Pinpoint the cell where the given text exists, returning its (X, Y) midpoint coordinate. 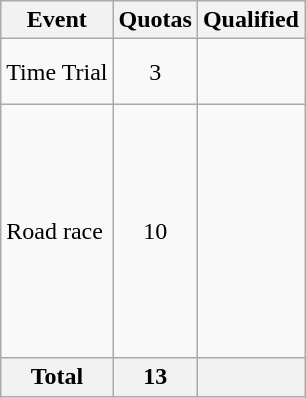
Qualified (250, 20)
Quotas (155, 20)
13 (155, 377)
Event (57, 20)
Time Trial (57, 72)
3 (155, 72)
Total (57, 377)
10 (155, 231)
Road race (57, 231)
